Capture the cell that displays the provided text and extract its (X, Y) central coordinate. 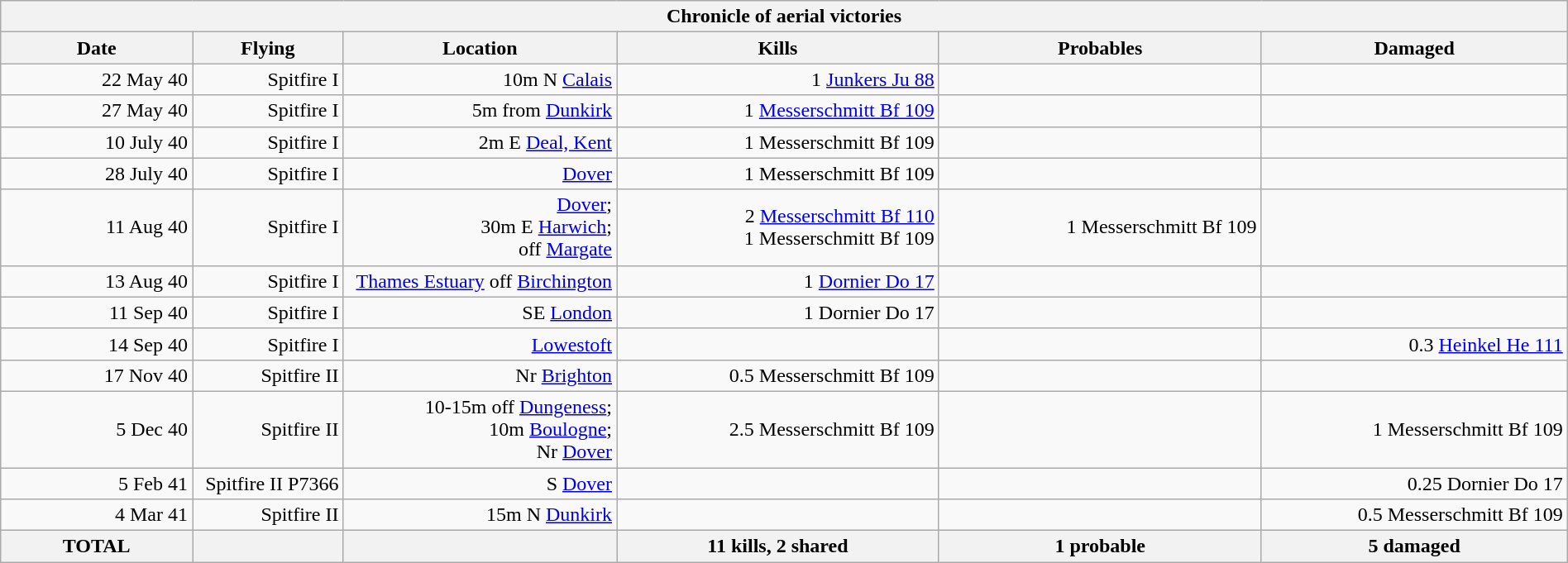
28 July 40 (97, 174)
4 Mar 41 (97, 515)
1 Junkers Ju 88 (778, 79)
17 Nov 40 (97, 375)
Location (480, 48)
Probables (1100, 48)
SE London (480, 313)
Nr Brighton (480, 375)
Dover; 30m E Harwich;off Margate (480, 227)
5 damaged (1414, 546)
14 Sep 40 (97, 344)
0.3 Heinkel He 111 (1414, 344)
5 Dec 40 (97, 429)
Date (97, 48)
13 Aug 40 (97, 281)
TOTAL (97, 546)
11 kills, 2 shared (778, 546)
5m from Dunkirk (480, 111)
2m E Deal, Kent (480, 142)
Lowestoft (480, 344)
22 May 40 (97, 79)
Damaged (1414, 48)
0.25 Dornier Do 17 (1414, 484)
10m N Calais (480, 79)
11 Aug 40 (97, 227)
Thames Estuary off Birchington (480, 281)
Kills (778, 48)
11 Sep 40 (97, 313)
5 Feb 41 (97, 484)
10-15m off Dungeness;10m Boulogne;Nr Dover (480, 429)
2.5 Messerschmitt Bf 109 (778, 429)
Flying (268, 48)
10 July 40 (97, 142)
15m N Dunkirk (480, 515)
S Dover (480, 484)
Chronicle of aerial victories (784, 17)
Spitfire II P7366 (268, 484)
Dover (480, 174)
27 May 40 (97, 111)
2 Messerschmitt Bf 1101 Messerschmitt Bf 109 (778, 227)
1 probable (1100, 546)
